Locate the cell with the specified text and output its (X, Y) center coordinate. 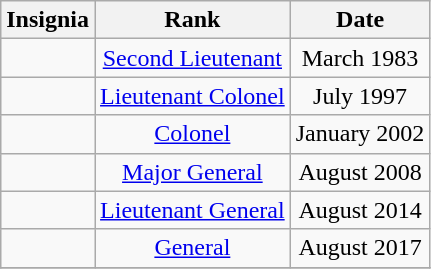
August 2017 (360, 248)
Second Lieutenant (193, 58)
Major General (193, 172)
Date (360, 20)
August 2008 (360, 172)
March 1983 (360, 58)
July 1997 (360, 96)
Colonel (193, 134)
August 2014 (360, 210)
Lieutenant General (193, 210)
Insignia (48, 20)
General (193, 248)
January 2002 (360, 134)
Rank (193, 20)
Lieutenant Colonel (193, 96)
